For the text-containing cell, return its midpoint in [X, Y] coordinate format. 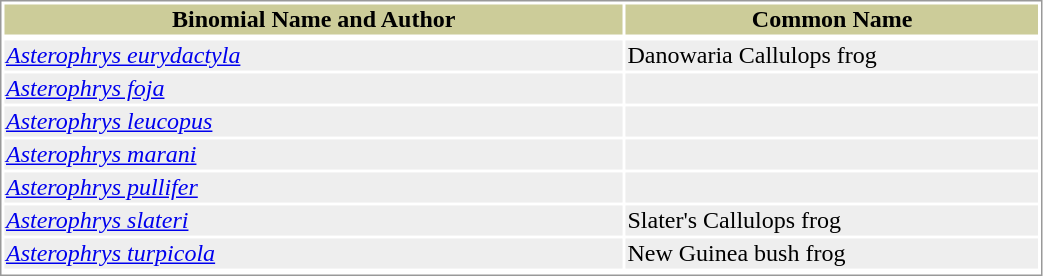
Asterophrys marani [313, 155]
Asterophrys pullifer [313, 187]
Common Name [832, 19]
Asterophrys slateri [313, 221]
Asterophrys foja [313, 89]
Asterophrys eurydactyla [313, 55]
New Guinea bush frog [832, 253]
Slater's Callulops frog [832, 221]
Asterophrys turpicola [313, 253]
Binomial Name and Author [313, 19]
Danowaria Callulops frog [832, 55]
Asterophrys leucopus [313, 121]
